Locate the cell with the specified text and output its [X, Y] center coordinate. 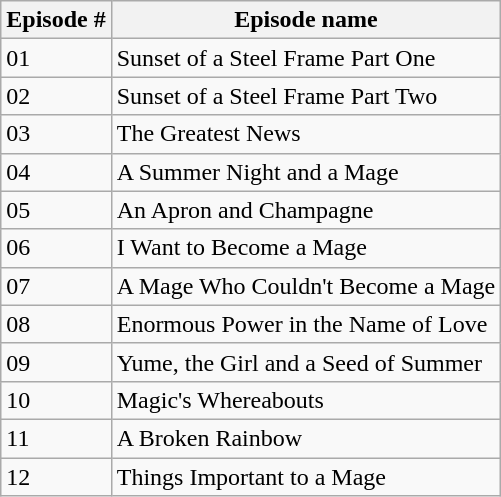
Sunset of a Steel Frame Part Two [306, 96]
10 [56, 400]
Things Important to a Mage [306, 477]
07 [56, 286]
Yume, the Girl and a Seed of Summer [306, 362]
12 [56, 477]
Magic's Whereabouts [306, 400]
11 [56, 438]
04 [56, 172]
A Summer Night and a Mage [306, 172]
The Greatest News [306, 134]
Sunset of a Steel Frame Part One [306, 58]
Episode name [306, 20]
05 [56, 210]
02 [56, 96]
Episode # [56, 20]
A Mage Who Couldn't Become a Mage [306, 286]
An Apron and Champagne [306, 210]
I Want to Become a Mage [306, 248]
Enormous Power in the Name of Love [306, 324]
08 [56, 324]
01 [56, 58]
03 [56, 134]
06 [56, 248]
09 [56, 362]
A Broken Rainbow [306, 438]
